Find where the given text appears and provide that cell's center as (x, y) coordinate. 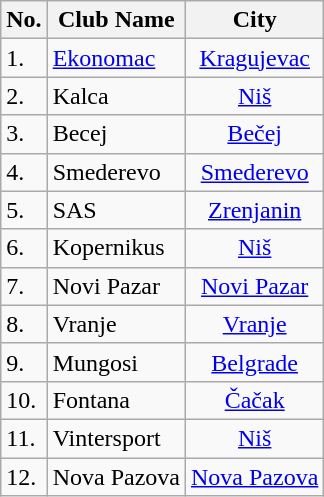
Mungosi (116, 362)
Bečej (255, 134)
6. (24, 248)
Club Name (116, 20)
No. (24, 20)
Kalca (116, 96)
Vintersport (116, 438)
8. (24, 324)
12. (24, 477)
11. (24, 438)
Belgrade (255, 362)
1. (24, 58)
Fontana (116, 400)
Becej (116, 134)
3. (24, 134)
Kragujevac (255, 58)
2. (24, 96)
10. (24, 400)
SAS (116, 210)
4. (24, 172)
Ekonomac (116, 58)
Zrenjanin (255, 210)
5. (24, 210)
9. (24, 362)
City (255, 20)
Čačak (255, 400)
Kopernikus (116, 248)
7. (24, 286)
